For the text-containing cell, return its midpoint in (x, y) coordinate format. 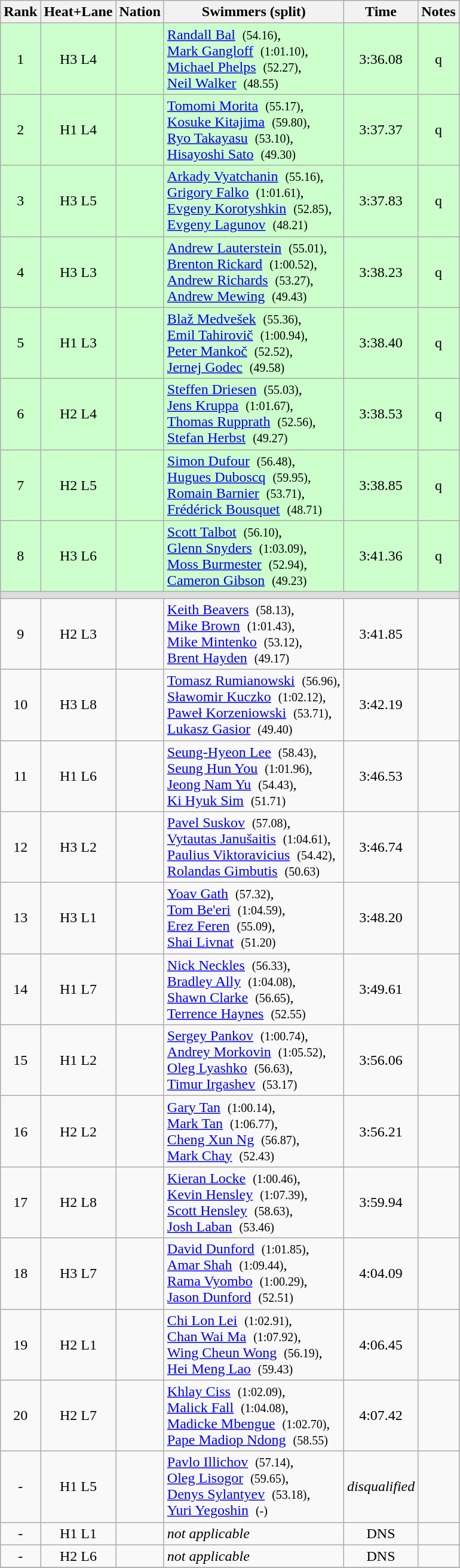
Tomasz Rumianowski (56.96), Sławomir Kuczko (1:02.12), Paweł Korzeniowski (53.71), Lukasz Gasior (49.40) (253, 704)
H3 L4 (78, 58)
Heat+Lane (78, 12)
3:38.23 (381, 272)
Simon Dufour (56.48), Hugues Duboscq (59.95), Romain Barnier (53.71), Frédérick Bousquet (48.71) (253, 485)
4:07.42 (381, 1416)
H1 L1 (78, 1533)
Chi Lon Lei (1:02.91), Chan Wai Ma (1:07.92), Wing Cheun Wong (56.19), Hei Meng Lao (59.43) (253, 1344)
Seung-Hyeon Lee (58.43), Seung Hun You (1:01.96), Jeong Nam Yu (54.43), Ki Hyuk Sim (51.71) (253, 776)
8 (20, 556)
Nick Neckles (56.33), Bradley Ally (1:04.08), Shawn Clarke (56.65), Terrence Haynes (52.55) (253, 990)
Rank (20, 12)
Gary Tan (1:00.14), Mark Tan (1:06.77), Cheng Xun Ng (56.87), Mark Chay (52.43) (253, 1132)
H1 L2 (78, 1060)
H2 L4 (78, 414)
Yoav Gath (57.32), Tom Be'eri (1:04.59), Erez Feren (55.09), Shai Livnat (51.20) (253, 918)
3:41.36 (381, 556)
18 (20, 1274)
Blaž Medvešek (55.36), Emil Tahirovič (1:00.94), Peter Mankoč (52.52), Jernej Godec (49.58) (253, 343)
H2 L2 (78, 1132)
3:37.83 (381, 201)
3:49.61 (381, 990)
H2 L5 (78, 485)
Scott Talbot (56.10), Glenn Snyders (1:03.09), Moss Burmester (52.94), Cameron Gibson (49.23) (253, 556)
3:41.85 (381, 634)
1 (20, 58)
H1 L5 (78, 1486)
H3 L3 (78, 272)
14 (20, 990)
disqualified (381, 1486)
H3 L5 (78, 201)
H3 L7 (78, 1274)
7 (20, 485)
3:56.21 (381, 1132)
3:38.40 (381, 343)
Notes (438, 12)
4:04.09 (381, 1274)
11 (20, 776)
H1 L6 (78, 776)
Andrew Lauterstein (55.01), Brenton Rickard (1:00.52), Andrew Richards (53.27), Andrew Mewing (49.43) (253, 272)
H1 L3 (78, 343)
3:46.74 (381, 848)
6 (20, 414)
10 (20, 704)
2 (20, 130)
Kieran Locke (1:00.46), Kevin Hensley (1:07.39), Scott Hensley (58.63), Josh Laban (53.46) (253, 1202)
H3 L6 (78, 556)
20 (20, 1416)
3:42.19 (381, 704)
H2 L1 (78, 1344)
3:59.94 (381, 1202)
Pavel Suskov (57.08), Vytautas Janušaitis (1:04.61), Paulius Viktoravicius (54.42), Rolandas Gimbutis (50.63) (253, 848)
5 (20, 343)
Arkady Vyatchanin (55.16), Grigory Falko (1:01.61), Evgeny Korotyshkin (52.85), Evgeny Lagunov (48.21) (253, 201)
Tomomi Morita (55.17), Kosuke Kitajima (59.80), Ryo Takayasu (53.10), Hisayoshi Sato (49.30) (253, 130)
12 (20, 848)
16 (20, 1132)
H2 L3 (78, 634)
3:48.20 (381, 918)
3:46.53 (381, 776)
4 (20, 272)
Sergey Pankov (1:00.74), Andrey Morkovin (1:05.52), Oleg Lyashko (56.63), Timur Irgashev (53.17) (253, 1060)
H3 L1 (78, 918)
3:56.06 (381, 1060)
Nation (140, 12)
H2 L8 (78, 1202)
H2 L7 (78, 1416)
H3 L2 (78, 848)
3:38.53 (381, 414)
15 (20, 1060)
H1 L4 (78, 130)
4:06.45 (381, 1344)
Steffen Driesen (55.03), Jens Kruppa (1:01.67), Thomas Rupprath (52.56), Stefan Herbst (49.27) (253, 414)
H2 L6 (78, 1556)
David Dunford (1:01.85), Amar Shah (1:09.44), Rama Vyombo (1:00.29), Jason Dunford (52.51) (253, 1274)
H1 L7 (78, 990)
3:36.08 (381, 58)
Keith Beavers (58.13), Mike Brown (1:01.43), Mike Mintenko (53.12), Brent Hayden (49.17) (253, 634)
3 (20, 201)
19 (20, 1344)
17 (20, 1202)
9 (20, 634)
Swimmers (split) (253, 12)
Khlay Ciss (1:02.09), Malick Fall (1:04.08), Madicke Mbengue (1:02.70), Pape Madiop Ndong (58.55) (253, 1416)
Time (381, 12)
13 (20, 918)
Randall Bal (54.16), Mark Gangloff (1:01.10), Michael Phelps (52.27), Neil Walker (48.55) (253, 58)
Pavlo Illichov (57.14), Oleg Lisogor (59.65), Denys Sylantyev (53.18), Yuri Yegoshin (-) (253, 1486)
3:37.37 (381, 130)
3:38.85 (381, 485)
H3 L8 (78, 704)
